Provide the [X, Y] coordinate of the cell's center where the given text is located.  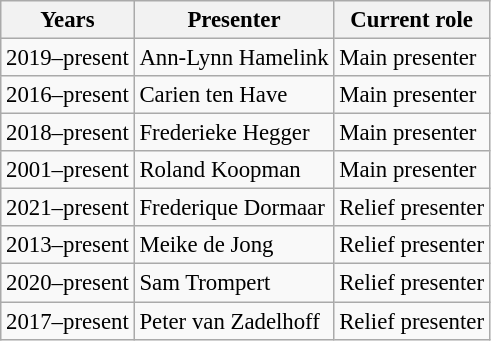
Frederieke Hegger [234, 133]
2016–present [68, 95]
2013–present [68, 245]
Current role [412, 20]
Peter van Zadelhoff [234, 321]
Carien ten Have [234, 95]
Roland Koopman [234, 170]
2017–present [68, 321]
Sam Trompert [234, 283]
2021–present [68, 208]
Presenter [234, 20]
2018–present [68, 133]
2001–present [68, 170]
Meike de Jong [234, 245]
Years [68, 20]
2019–present [68, 58]
Ann-Lynn Hamelink [234, 58]
Frederique Dormaar [234, 208]
2020–present [68, 283]
